Return (X, Y) of the center of cell containing provided text 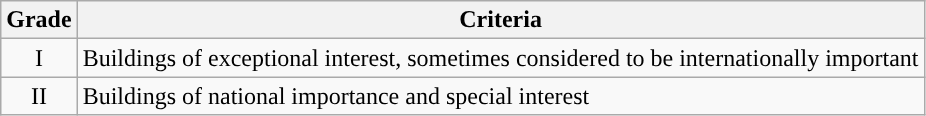
Buildings of national importance and special interest (500, 96)
Buildings of exceptional interest, sometimes considered to be internationally important (500, 58)
Criteria (500, 20)
I (39, 58)
II (39, 96)
Grade (39, 20)
